Locate the cell with the specified text and output its [X, Y] center coordinate. 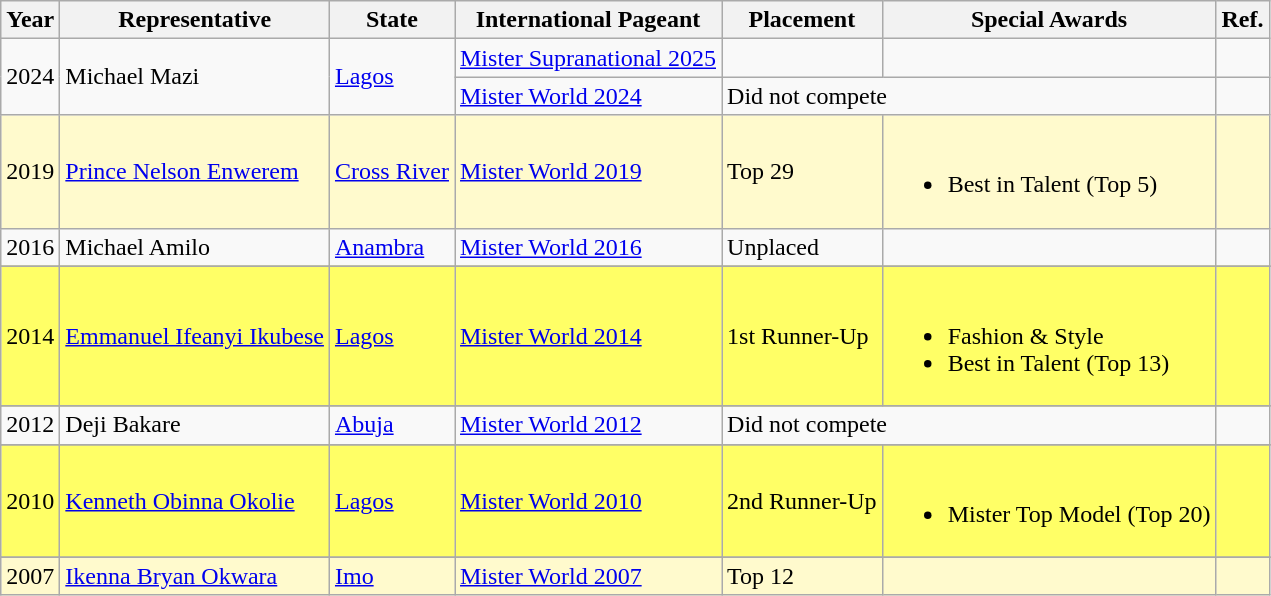
Ikenna Bryan Okwara [195, 576]
2nd Runner-Up [802, 500]
Mister World 2024 [588, 96]
Unplaced [802, 247]
Michael Amilo [195, 247]
1st Runner-Up [802, 336]
Mister World 2007 [588, 576]
Placement [802, 20]
Deji Bakare [195, 425]
Mister World 2012 [588, 425]
2010 [30, 500]
International Pageant [588, 20]
Mister World 2019 [588, 172]
Mister World 2016 [588, 247]
2019 [30, 172]
Emmanuel Ifeanyi Ikubese [195, 336]
2024 [30, 77]
2016 [30, 247]
2007 [30, 576]
Abuja [392, 425]
Anambra [392, 247]
Cross River [392, 172]
Top 29 [802, 172]
2012 [30, 425]
Kenneth Obinna Okolie [195, 500]
Imo [392, 576]
Michael Mazi [195, 77]
2014 [30, 336]
Best in Talent (Top 5) [1049, 172]
Mister World 2010 [588, 500]
Fashion & StyleBest in Talent (Top 13) [1049, 336]
Special Awards [1049, 20]
Top 12 [802, 576]
Mister Supranational 2025 [588, 58]
Prince Nelson Enwerem [195, 172]
Mister Top Model (Top 20) [1049, 500]
Mister World 2014 [588, 336]
Representative [195, 20]
Year [30, 20]
State [392, 20]
Ref. [1242, 20]
